Identify which cell holds the provided text, then report its [X, Y] central coordinate. 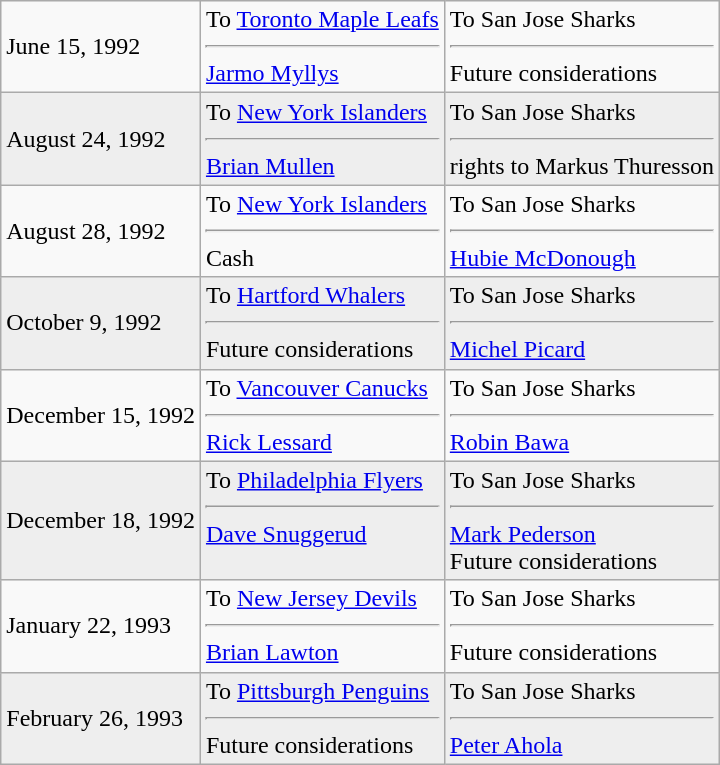
To Hartford Whalers Future considerations [322, 323]
August 28, 1992 [101, 231]
To San Jose Sharks Mark Pederson Future considerations [582, 520]
December 15, 1992 [101, 415]
To Toronto Maple Leafs Jarmo Myllys [322, 47]
June 15, 1992 [101, 47]
To Pittsburgh Penguins Future considerations [322, 718]
To Philadelphia Flyers Dave Snuggerud [322, 520]
To San Jose Sharks Peter Ahola [582, 718]
To San Jose Sharks Hubie McDonough [582, 231]
To New York Islanders Cash [322, 231]
To Vancouver Canucks Rick Lessard [322, 415]
February 26, 1993 [101, 718]
January 22, 1993 [101, 626]
To San Jose Sharks Robin Bawa [582, 415]
To San Jose Sharks Michel Picard [582, 323]
October 9, 1992 [101, 323]
August 24, 1992 [101, 139]
To San Jose Sharks rights to Markus Thuresson [582, 139]
December 18, 1992 [101, 520]
To New Jersey Devils Brian Lawton [322, 626]
To New York Islanders Brian Mullen [322, 139]
